Search for the cell housing the specified text and yield its [x, y] center coordinate. 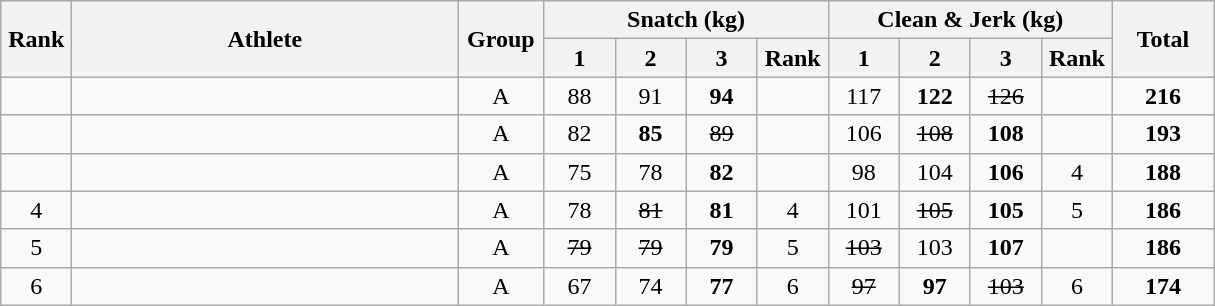
Athlete [265, 39]
Clean & Jerk (kg) [970, 20]
88 [580, 96]
188 [1162, 172]
94 [722, 96]
122 [934, 96]
74 [650, 286]
193 [1162, 134]
117 [864, 96]
75 [580, 172]
Snatch (kg) [686, 20]
77 [722, 286]
107 [1006, 248]
Total [1162, 39]
Group [501, 39]
101 [864, 210]
85 [650, 134]
174 [1162, 286]
67 [580, 286]
104 [934, 172]
126 [1006, 96]
98 [864, 172]
216 [1162, 96]
89 [722, 134]
91 [650, 96]
